Extract the [X, Y] coordinate from the center of the cell holding the provided text.  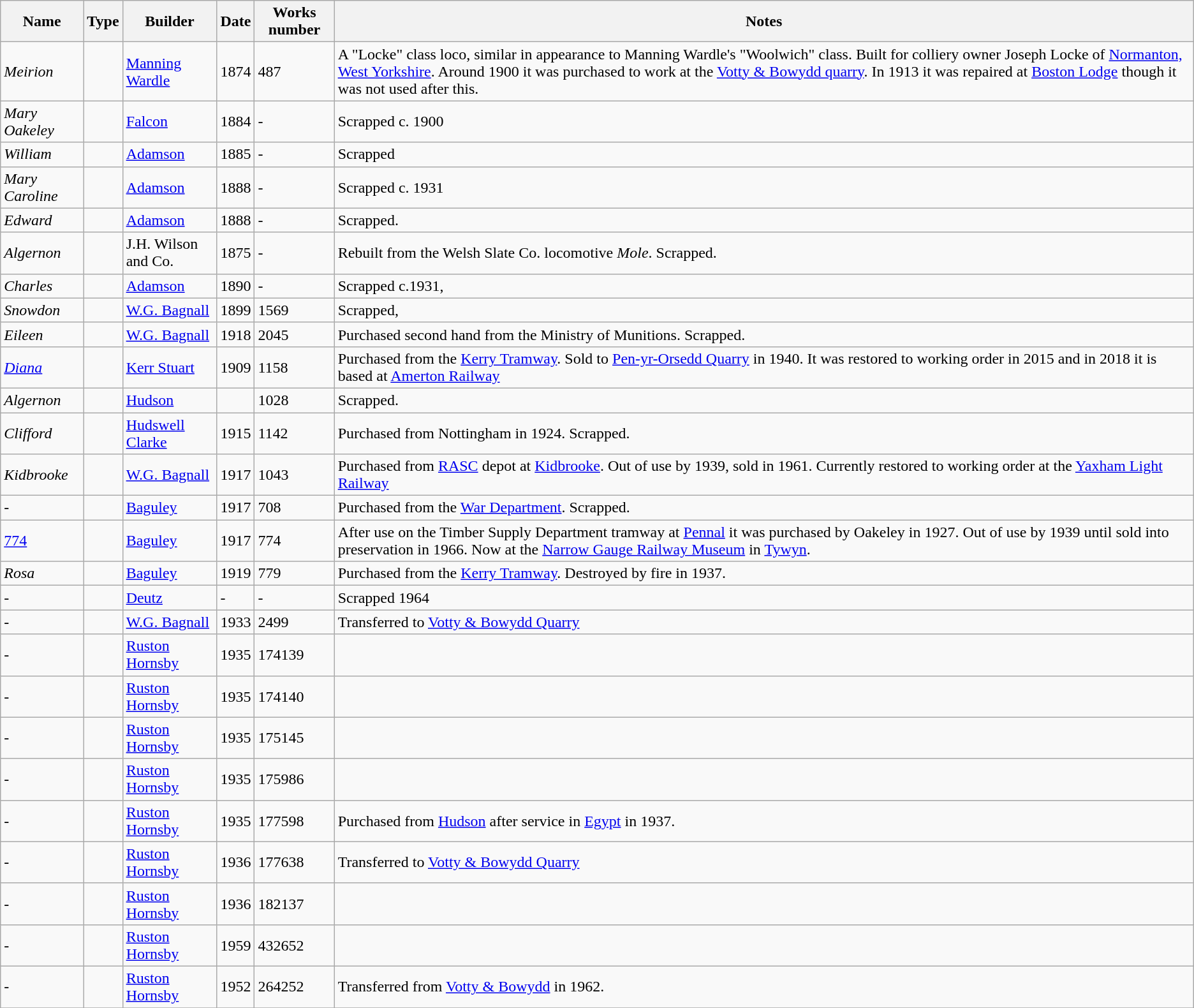
Deutz [170, 598]
1909 [236, 367]
Scrapped c.1931, [764, 286]
Rosa [42, 574]
1028 [295, 400]
1915 [236, 433]
1569 [295, 310]
779 [295, 574]
William [42, 154]
1933 [236, 622]
174139 [295, 655]
Transferred from Votty & Bowydd in 1962. [764, 986]
Diana [42, 367]
1919 [236, 574]
177598 [295, 820]
Notes [764, 22]
177638 [295, 863]
Scrapped c. 1931 [764, 188]
Scrapped [764, 154]
Type [103, 22]
Meirion [42, 71]
1874 [236, 71]
175986 [295, 780]
Eileen [42, 334]
Scrapped, [764, 310]
Name [42, 22]
Kidbrooke [42, 475]
Purchased from Hudson after service in Egypt in 1937. [764, 820]
1158 [295, 367]
Works number [295, 22]
Purchased from the Kerry Tramway. Destroyed by fire in 1937. [764, 574]
2045 [295, 334]
264252 [295, 986]
1890 [236, 286]
487 [295, 71]
Purchased from Nottingham in 1924. Scrapped. [764, 433]
Rebuilt from the Welsh Slate Co. locomotive Mole. Scrapped. [764, 253]
Mary Caroline [42, 188]
Purchased from the War Department. Scrapped. [764, 508]
1952 [236, 986]
1918 [236, 334]
1875 [236, 253]
Builder [170, 22]
Falcon [170, 121]
432652 [295, 945]
Clifford [42, 433]
Scrapped c. 1900 [764, 121]
Mary Oakeley [42, 121]
Manning Wardle [170, 71]
1043 [295, 475]
708 [295, 508]
Purchased second hand from the Ministry of Munitions. Scrapped. [764, 334]
1959 [236, 945]
174140 [295, 697]
182137 [295, 903]
1142 [295, 433]
Charles [42, 286]
Date [236, 22]
Purchased from RASC depot at Kidbrooke. Out of use by 1939, sold in 1961. Currently restored to working order at the Yaxham Light Railway [764, 475]
J.H. Wilson and Co. [170, 253]
Hudson [170, 400]
1899 [236, 310]
Scrapped 1964 [764, 598]
1885 [236, 154]
2499 [295, 622]
Hudswell Clarke [170, 433]
Snowdon [42, 310]
1884 [236, 121]
Edward [42, 220]
Kerr Stuart [170, 367]
175145 [295, 737]
